Search for the cell housing the specified text and yield its (x, y) center coordinate. 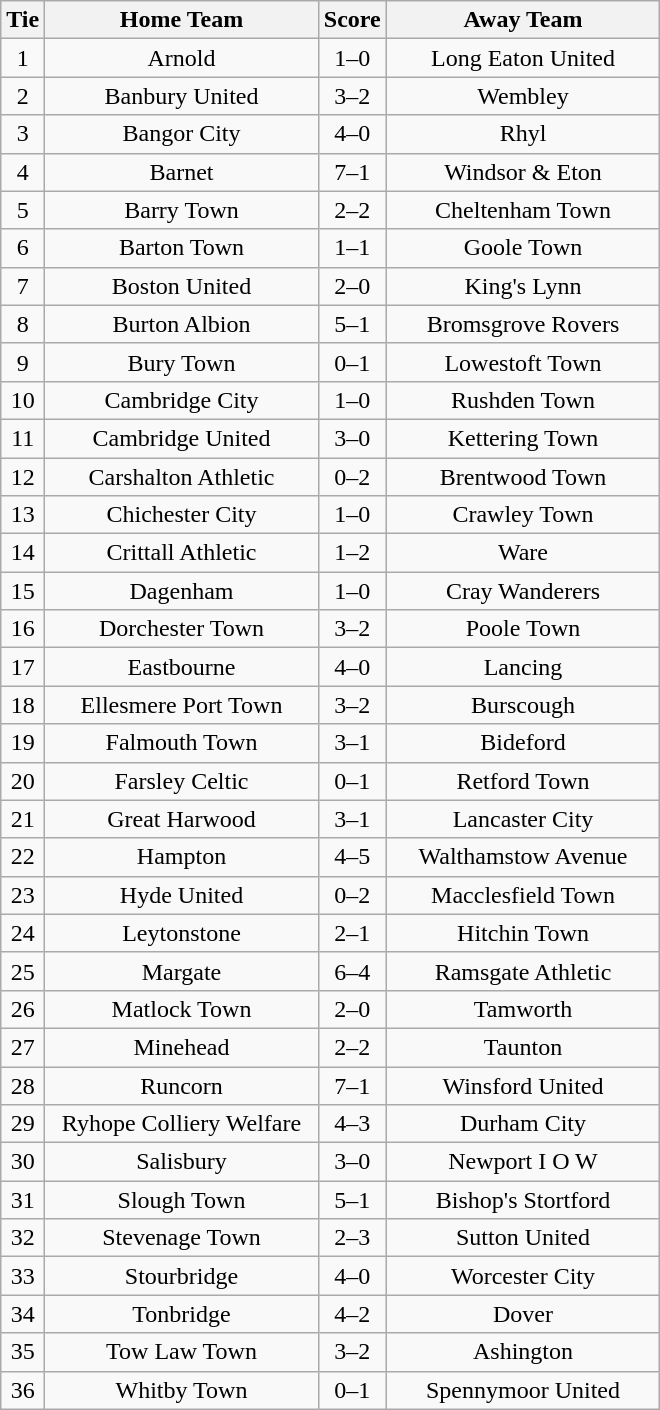
Ashington (523, 1352)
Wembley (523, 96)
Burton Albion (182, 324)
Dover (523, 1314)
Salisbury (182, 1162)
Windsor & Eton (523, 172)
9 (23, 362)
Spennymoor United (523, 1390)
Away Team (523, 20)
Hampton (182, 857)
8 (23, 324)
Long Eaton United (523, 58)
Falmouth Town (182, 743)
4 (23, 172)
11 (23, 438)
Lancaster City (523, 819)
Tonbridge (182, 1314)
35 (23, 1352)
26 (23, 1009)
King's Lynn (523, 286)
Runcorn (182, 1085)
4–5 (352, 857)
Stourbridge (182, 1276)
Hyde United (182, 895)
Matlock Town (182, 1009)
6 (23, 248)
Carshalton Athletic (182, 477)
Walthamstow Avenue (523, 857)
Tie (23, 20)
Farsley Celtic (182, 781)
Taunton (523, 1047)
15 (23, 591)
14 (23, 553)
Burscough (523, 705)
Score (352, 20)
Bromsgrove Rovers (523, 324)
21 (23, 819)
4–3 (352, 1124)
Cheltenham Town (523, 210)
Minehead (182, 1047)
Rhyl (523, 134)
Barry Town (182, 210)
27 (23, 1047)
Bangor City (182, 134)
5 (23, 210)
Crawley Town (523, 515)
Hitchin Town (523, 933)
Rushden Town (523, 400)
Brentwood Town (523, 477)
Cambridge United (182, 438)
36 (23, 1390)
Newport I O W (523, 1162)
Home Team (182, 20)
Ryhope Colliery Welfare (182, 1124)
16 (23, 629)
10 (23, 400)
3 (23, 134)
Lowestoft Town (523, 362)
Whitby Town (182, 1390)
Poole Town (523, 629)
Macclesfield Town (523, 895)
Arnold (182, 58)
7 (23, 286)
Chichester City (182, 515)
28 (23, 1085)
17 (23, 667)
2 (23, 96)
Cambridge City (182, 400)
34 (23, 1314)
Tamworth (523, 1009)
24 (23, 933)
Bideford (523, 743)
Stevenage Town (182, 1238)
33 (23, 1276)
Ellesmere Port Town (182, 705)
Lancing (523, 667)
18 (23, 705)
13 (23, 515)
23 (23, 895)
12 (23, 477)
Worcester City (523, 1276)
Eastbourne (182, 667)
Retford Town (523, 781)
Goole Town (523, 248)
6–4 (352, 971)
Bury Town (182, 362)
31 (23, 1200)
Boston United (182, 286)
Dorchester Town (182, 629)
Sutton United (523, 1238)
Margate (182, 971)
Slough Town (182, 1200)
25 (23, 971)
Crittall Athletic (182, 553)
Durham City (523, 1124)
32 (23, 1238)
Ware (523, 553)
Ramsgate Athletic (523, 971)
Barton Town (182, 248)
Cray Wanderers (523, 591)
Dagenham (182, 591)
Kettering Town (523, 438)
2–3 (352, 1238)
Tow Law Town (182, 1352)
Winsford United (523, 1085)
20 (23, 781)
4–2 (352, 1314)
Banbury United (182, 96)
30 (23, 1162)
19 (23, 743)
1–1 (352, 248)
Bishop's Stortford (523, 1200)
29 (23, 1124)
Great Harwood (182, 819)
Barnet (182, 172)
22 (23, 857)
1–2 (352, 553)
Leytonstone (182, 933)
1 (23, 58)
2–1 (352, 933)
